Return [X, Y] of the center of cell containing provided text 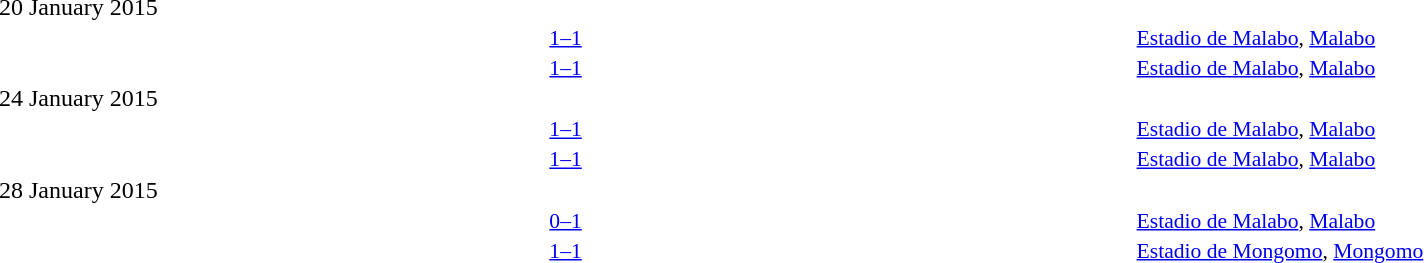
0–1 [566, 220]
